Extract the (x, y) coordinate from the center of the cell holding the provided text.  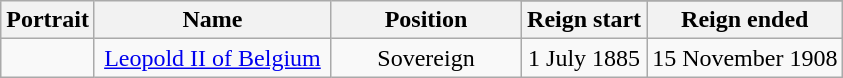
1 July 1885 (584, 58)
Leopold II of Belgium (212, 58)
Reign start (584, 20)
Position (426, 20)
Portrait (48, 20)
Sovereign (426, 58)
Reign ended (745, 20)
15 November 1908 (745, 58)
Name (212, 20)
